From the cell containing the given text, extract its center point as [x, y] coordinate. 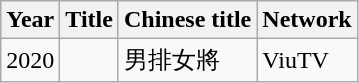
Title [90, 20]
Year [30, 20]
Chinese title [187, 20]
Network [307, 20]
ViuTV [307, 60]
男排女將 [187, 60]
2020 [30, 60]
